Scan for the cell matching the given text and deliver its (x, y) coordinate at center. 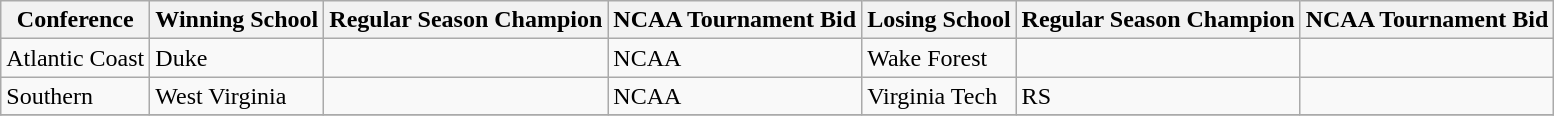
Winning School (237, 20)
West Virginia (237, 96)
RS (1158, 96)
Atlantic Coast (76, 58)
Conference (76, 20)
Virginia Tech (939, 96)
Wake Forest (939, 58)
Duke (237, 58)
Losing School (939, 20)
Southern (76, 96)
